For the text-containing cell, return its midpoint in [X, Y] coordinate format. 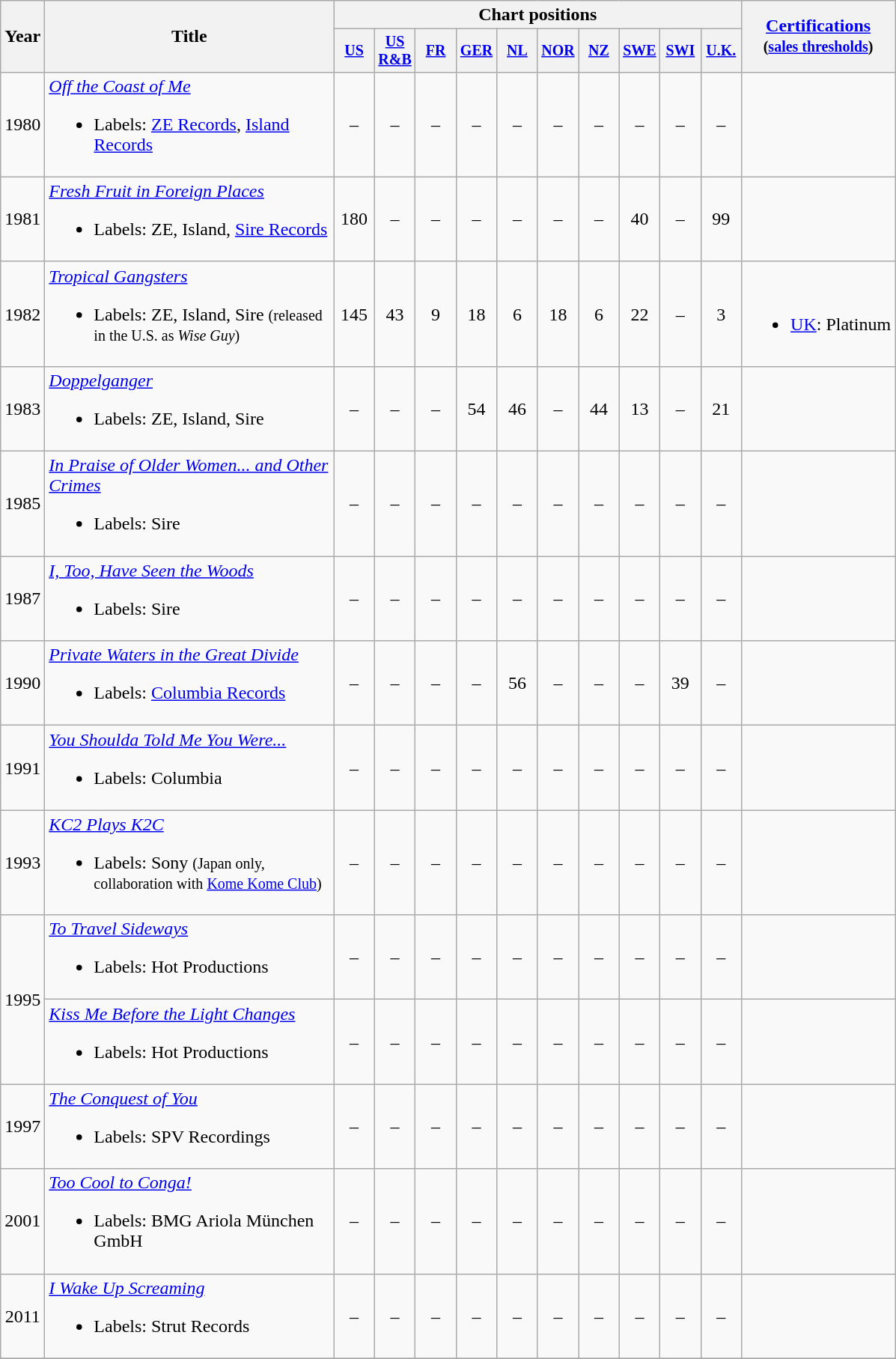
To Travel SidewaysLabels: Hot Productions [189, 957]
13 [639, 409]
NZ [599, 51]
2011 [22, 1316]
Tropical GangstersLabels: ZE, Island, Sire (released in the U.S. as Wise Guy) [189, 314]
FR [436, 51]
I Wake Up ScreamingLabels: Strut Records [189, 1316]
DoppelgangerLabels: ZE, Island, Sire [189, 409]
145 [354, 314]
22 [639, 314]
1980 [22, 124]
US [354, 51]
1983 [22, 409]
Year [22, 37]
In Praise of Older Women... and Other CrimesLabels: Sire [189, 504]
43 [394, 314]
GER [476, 51]
NL [517, 51]
1982 [22, 314]
1981 [22, 219]
KC2 Plays K2CLabels: Sony (Japan only, collaboration with Kome Kome Club) [189, 863]
Private Waters in the Great DivideLabels: Columbia Records [189, 683]
Off the Coast of MeLabels: ZE Records, Island Records [189, 124]
180 [354, 219]
40 [639, 219]
54 [476, 409]
56 [517, 683]
The Conquest of YouLabels: SPV Recordings [189, 1126]
1985 [22, 504]
44 [599, 409]
UK: Platinum [819, 314]
1991 [22, 768]
46 [517, 409]
1997 [22, 1126]
US R&B [394, 51]
1990 [22, 683]
Kiss Me Before the Light ChangesLabels: Hot Productions [189, 1042]
Certifications(sales thresholds) [819, 37]
2001 [22, 1221]
Title [189, 37]
Too Cool to Conga!Labels: BMG Ariola München GmbH [189, 1221]
1987 [22, 599]
9 [436, 314]
SWE [639, 51]
3 [721, 314]
21 [721, 409]
Fresh Fruit in Foreign PlacesLabels: ZE, Island, Sire Records [189, 219]
I, Too, Have Seen the WoodsLabels: Sire [189, 599]
Chart positions [537, 15]
1993 [22, 863]
You Shoulda Told Me You Were...Labels: Columbia [189, 768]
U.K. [721, 51]
39 [680, 683]
NOR [558, 51]
99 [721, 219]
1995 [22, 1000]
SWI [680, 51]
